Find where the given text appears and provide that cell's center as [X, Y] coordinate. 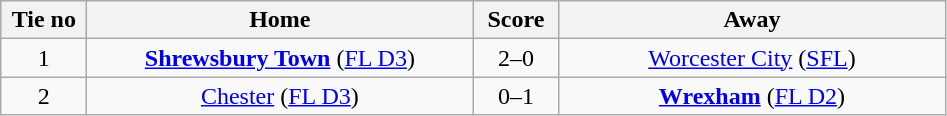
Home [280, 20]
Chester (FL D3) [280, 96]
Shrewsbury Town (FL D3) [280, 58]
Away [752, 20]
Worcester City (SFL) [752, 58]
0–1 [516, 96]
Tie no [44, 20]
2 [44, 96]
1 [44, 58]
Score [516, 20]
2–0 [516, 58]
Wrexham (FL D2) [752, 96]
